Pinpoint the cell where the given text exists, returning its [x, y] midpoint coordinate. 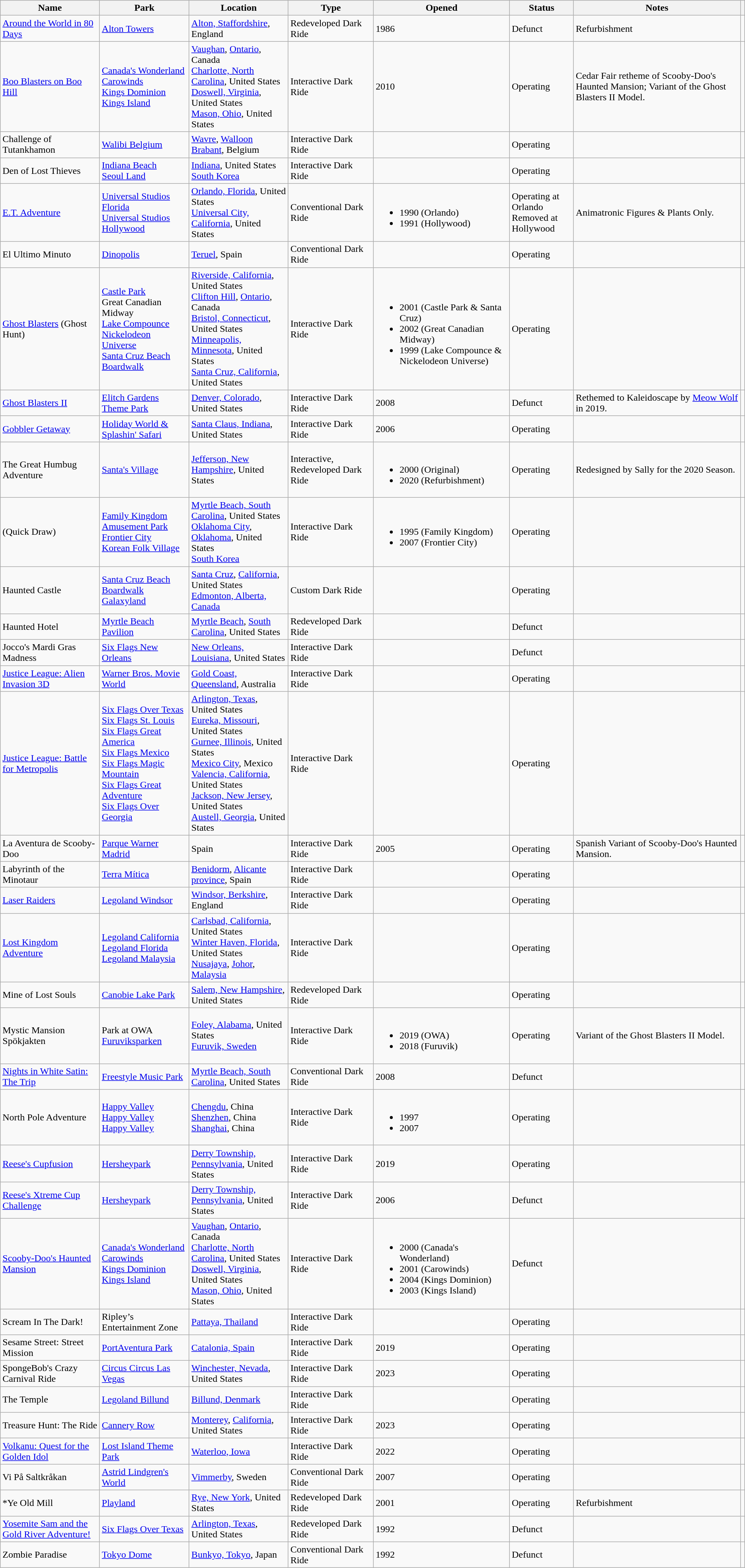
Universal Studios FloridaUniversal Studios Hollywood [144, 212]
Elitch Gardens Theme Park [144, 403]
SpongeBob's Crazy Carnival Ride [50, 1373]
Teruel, Spain [239, 255]
Name [50, 8]
Interactive, Redeveloped Dark Ride [331, 469]
2000 (Canada's Wonderland)2001 (Carowinds)2004 (Kings Dominion)2003 (Kings Island) [442, 1264]
Pattaya, Thailand [239, 1322]
Myrtle Beach Pavilion [144, 627]
Status [542, 8]
Park at OWAFuruviksparken [144, 1036]
Mine of Lost Souls [50, 995]
Sesame Street: Street Mission [50, 1348]
Salem, New Hampshire, United States [239, 995]
Playland [144, 1503]
Cannery Row [144, 1425]
Windsor, Berkshire, England [239, 900]
Six Flags New Orleans [144, 653]
Spanish Variant of Scooby-Doo's Haunted Mansion. [657, 848]
Opened [442, 8]
Tokyo Dome [144, 1555]
Denver, Colorado, United States [239, 403]
Happy ValleyHappy ValleyHappy Valley [144, 1117]
Animatronic Figures & Plants Only. [657, 212]
Indiana, United States South Korea [239, 170]
Holiday World & Splashin' Safari [144, 429]
Six Flags Over Texas [144, 1529]
La Aventura de Scooby-Doo [50, 848]
Boo Blasters on Boo Hill [50, 87]
Catalonia, Spain [239, 1348]
Warner Bros. Movie World [144, 679]
Orlando, Florida, United States Universal City, California, United States [239, 212]
New Orleans, Louisiana, United States [239, 653]
Rye, New York, United States [239, 1503]
1990 (Orlando)1991 (Hollywood) [442, 212]
North Pole Adventure [50, 1117]
2010 [442, 87]
Rethemed to Kaleidoscape by Meow Wolf in 2019. [657, 403]
Cedar Fair retheme of Scooby-Doo's Haunted Mansion; Variant of the Ghost Blasters II Model. [657, 87]
Nights in White Satin: The Trip [50, 1077]
Operating at OrlandoRemoved at Hollywood [542, 212]
Six Flags Over TexasSix Flags St. LouisSix Flags Great AmericaSix Flags MexicoSix Flags Magic MountainSix Flags Great AdventureSix Flags Over Georgia [144, 764]
Legoland Windsor [144, 900]
Circus Circus Las Vegas [144, 1373]
Haunted Hotel [50, 627]
Scooby-Doo's Haunted Mansion [50, 1264]
Gold Coast, Queensland, Australia [239, 679]
Benidorm, Alicante province, Spain [239, 875]
Terra Mítica [144, 875]
Santa's Village [144, 469]
Family Kingdom Amusement ParkFrontier CityKorean Folk Village [144, 532]
PortAventura Park [144, 1348]
Variant of the Ghost Blasters II Model. [657, 1036]
The Great Humbug Adventure [50, 469]
Winchester, Nevada, United States [239, 1373]
Santa Claus, Indiana, United States [239, 429]
Custom Dark Ride [331, 590]
Chengdu, China Shenzhen, China Shanghai, China [239, 1117]
Legoland CaliforniaLegoland FloridaLegoland Malaysia [144, 948]
2019 (OWA)2018 (Furuvik) [442, 1036]
Freestyle Music Park [144, 1077]
Type [331, 8]
Ghost Blasters II [50, 403]
Parque Warner Madrid [144, 848]
The Temple [50, 1400]
E.T. Adventure [50, 212]
Canobie Lake Park [144, 995]
Santa Cruz Beach BoardwalkGalaxyland [144, 590]
Dinopolis [144, 255]
Walibi Belgium [144, 145]
El Ultimo Minuto [50, 255]
Indiana BeachSeoul Land [144, 170]
Wavre, Walloon Brabant, Belgium [239, 145]
Myrtle Beach, South Carolina, United States Oklahoma City, Oklahoma, United States South Korea [239, 532]
Vi På Saltkråkan [50, 1477]
Castle ParkGreat Canadian MidwayLake CompounceNickelodeon UniverseSanta Cruz Beach Boardwalk [144, 329]
Vimmerby, Sweden [239, 1477]
Ripley’s Entertainment Zone [144, 1322]
Location [239, 8]
Justice League: Battle for Metropolis [50, 764]
2001 [442, 1503]
Astrid Lindgren's World [144, 1477]
Park [144, 8]
Haunted Castle [50, 590]
Alton, Staffordshire, England [239, 29]
2001 (Castle Park & Santa Cruz)2002 (Great Canadian Midway)1999 (Lake Compounce & Nickelodeon Universe) [442, 329]
Monterey, California, United States [239, 1425]
2005 [442, 848]
1986 [442, 29]
Yosemite Sam and the Gold River Adventure! [50, 1529]
Alton Towers [144, 29]
Waterloo, Iowa [239, 1451]
Legoland Billund [144, 1400]
Ghost Blasters (Ghost Hunt) [50, 329]
Gobbler Getaway [50, 429]
Spain [239, 848]
Den of Lost Thieves [50, 170]
Scream In The Dark! [50, 1322]
Zombie Paradise [50, 1555]
Carlsbad, California, United States Winter Haven, Florida, United States Nusajaya, Johor, Malaysia [239, 948]
Santa Cruz, California, United States Edmonton, Alberta, Canada [239, 590]
Redesigned by Sally for the 2020 Season. [657, 469]
Reese's Xtreme Cup Challenge [50, 1200]
Challenge of Tutankhamon [50, 145]
Mystic MansionSpökjakten [50, 1036]
Reese's Cupfusion [50, 1163]
19972007 [442, 1117]
Labyrinth of the Minotaur [50, 875]
Volkanu: Quest for the Golden Idol [50, 1451]
Treasure Hunt: The Ride [50, 1425]
Justice League: Alien Invasion 3D [50, 679]
Notes [657, 8]
2007 [442, 1477]
Jocco's Mardi Gras Madness [50, 653]
Billund, Denmark [239, 1400]
Arlington, Texas, United States [239, 1529]
2022 [442, 1451]
1995 (Family Kingdom)2007 (Frontier City) [442, 532]
Lost Kingdom Adventure [50, 948]
(Quick Draw) [50, 532]
2000 (Original)2020 (Refurbishment) [442, 469]
Laser Raiders [50, 900]
Around the World in 80 Days [50, 29]
Jefferson, New Hampshire, United States [239, 469]
*Ye Old Mill [50, 1503]
Lost Island Theme Park [144, 1451]
Bunkyo, Tokyo, Japan [239, 1555]
Foley, Alabama, United States Furuvik, Sweden [239, 1036]
